Return the [X, Y] coordinate for the center point of the cell that contains the specified text.  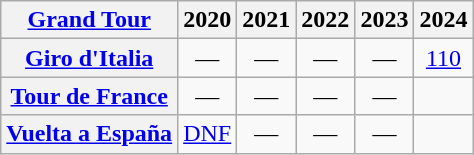
DNF [208, 134]
Tour de France [90, 96]
2022 [326, 20]
2024 [444, 20]
2020 [208, 20]
2021 [266, 20]
Grand Tour [90, 20]
Giro d'Italia [90, 58]
2023 [384, 20]
Vuelta a España [90, 134]
110 [444, 58]
